Provide the [x, y] coordinate of the cell's center where the given text is located.  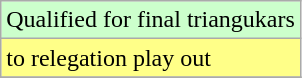
to relegation play out [151, 58]
Qualified for final triangukars [151, 20]
